Locate the cell with the specified text and output its (X, Y) center coordinate. 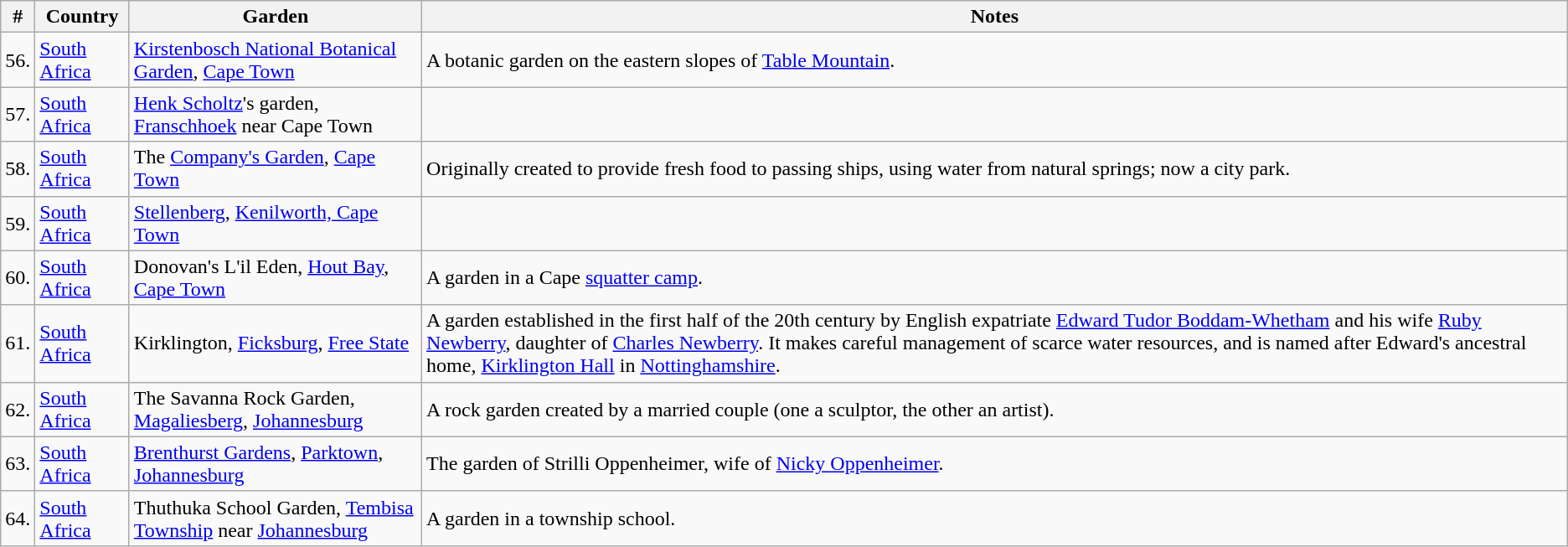
The Company's Garden, Cape Town (275, 169)
Henk Scholtz's garden, Franschhoek near Cape Town (275, 114)
60. (18, 278)
A garden in a township school. (995, 518)
57. (18, 114)
# (18, 17)
Donovan's L'il Eden, Hout Bay, Cape Town (275, 278)
63. (18, 464)
Kirklington, Ficksburg, Free State (275, 343)
Stellenberg, Kenilworth, Cape Town (275, 223)
Brenthurst Gardens, Parktown, Johannesburg (275, 464)
A rock garden created by a married couple (one a sculptor, the other an artist). (995, 409)
58. (18, 169)
56. (18, 60)
A garden in a Cape squatter camp. (995, 278)
Kirstenbosch National Botanical Garden, Cape Town (275, 60)
Garden (275, 17)
Notes (995, 17)
Thuthuka School Garden, Tembisa Township near Johannesburg (275, 518)
The garden of Strilli Oppenheimer, wife of Nicky Oppenheimer. (995, 464)
64. (18, 518)
A botanic garden on the eastern slopes of Table Mountain. (995, 60)
Country (82, 17)
Originally created to provide fresh food to passing ships, using water from natural springs; now a city park. (995, 169)
61. (18, 343)
The Savanna Rock Garden, Magaliesberg, Johannesburg (275, 409)
62. (18, 409)
59. (18, 223)
